Extract the [x, y] coordinate from the center of the cell holding the provided text.  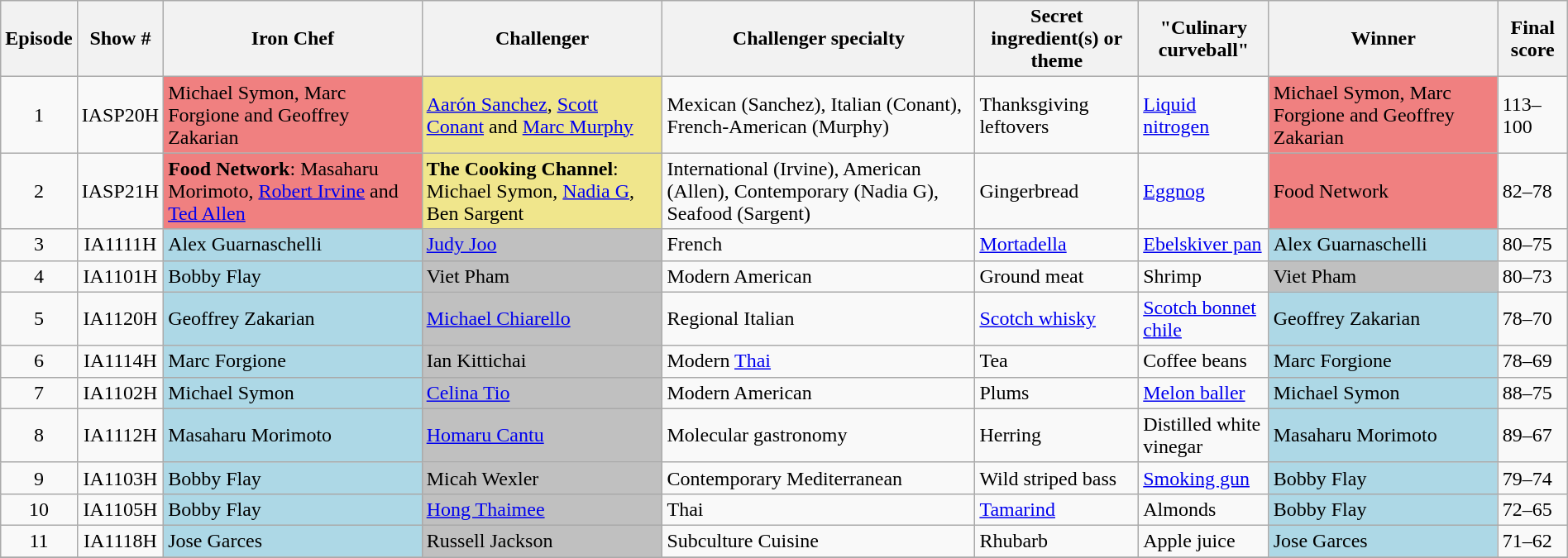
89–67 [1532, 435]
11 [39, 541]
Russell Jackson [543, 541]
Ground meat [1057, 276]
Apple juice [1204, 541]
Homaru Cantu [543, 435]
1 [39, 115]
IA1118H [120, 541]
Rhubarb [1057, 541]
Hong Thaimee [543, 509]
Wild striped bass [1057, 478]
Challenger specialty [819, 39]
Food Network: Masaharu Morimoto, Robert Irvine and Ted Allen [293, 191]
Subculture Cuisine [819, 541]
Ebelskiver pan [1204, 245]
Scotch bonnet chile [1204, 319]
10 [39, 509]
Celina Tio [543, 393]
Smoking gun [1204, 478]
Tamarind [1057, 509]
Liquid nitrogen [1204, 115]
IASP20H [120, 115]
78–69 [1532, 361]
IA1103H [120, 478]
Michael Chiarello [543, 319]
Distilled white vinegar [1204, 435]
Mexican (Sanchez), Italian (Conant), French-American (Murphy) [819, 115]
3 [39, 245]
French [819, 245]
80–73 [1532, 276]
"Culinary curveball" [1204, 39]
The Cooking Channel: Michael Symon, Nadia G, Ben Sargent [543, 191]
IA1111H [120, 245]
Challenger [543, 39]
Winner [1383, 39]
Secret ingredient(s) or theme [1057, 39]
Ian Kittichai [543, 361]
Contemporary Mediterranean [819, 478]
Micah Wexler [543, 478]
72–65 [1532, 509]
7 [39, 393]
Judy Joo [543, 245]
Iron Chef [293, 39]
71–62 [1532, 541]
IA1114H [120, 361]
5 [39, 319]
2 [39, 191]
Coffee beans [1204, 361]
Show # [120, 39]
88–75 [1532, 393]
IA1101H [120, 276]
IASP21H [120, 191]
Episode [39, 39]
4 [39, 276]
Tea [1057, 361]
Almonds [1204, 509]
IA1120H [120, 319]
Melon baller [1204, 393]
80–75 [1532, 245]
Food Network [1383, 191]
IA1105H [120, 509]
Thanksgiving leftovers [1057, 115]
IA1102H [120, 393]
79–74 [1532, 478]
Final score [1532, 39]
113–100 [1532, 115]
Aarón Sanchez, Scott Conant and Marc Murphy [543, 115]
6 [39, 361]
78–70 [1532, 319]
Gingerbread [1057, 191]
Eggnog [1204, 191]
Shrimp [1204, 276]
International (Irvine), American (Allen), Contemporary (Nadia G), Seafood (Sargent) [819, 191]
Regional Italian [819, 319]
82–78 [1532, 191]
IA1112H [120, 435]
Molecular gastronomy [819, 435]
Thai [819, 509]
Scotch whisky [1057, 319]
Plums [1057, 393]
Mortadella [1057, 245]
8 [39, 435]
Modern Thai [819, 361]
9 [39, 478]
Herring [1057, 435]
